Output the (x, y) coordinate of the center of the cell containing the given text.  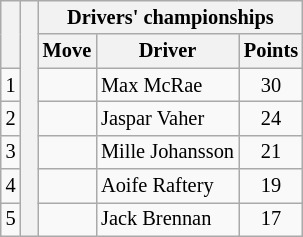
Drivers' championships (170, 17)
2 (11, 118)
Move (67, 51)
Driver (168, 51)
5 (11, 219)
24 (271, 118)
Points (271, 51)
21 (271, 152)
Mille Johansson (168, 152)
4 (11, 186)
Jack Brennan (168, 219)
19 (271, 186)
Max McRae (168, 85)
1 (11, 85)
Aoife Raftery (168, 186)
30 (271, 85)
3 (11, 152)
Jaspar Vaher (168, 118)
17 (271, 219)
